Return [x, y] of the center of cell containing provided text 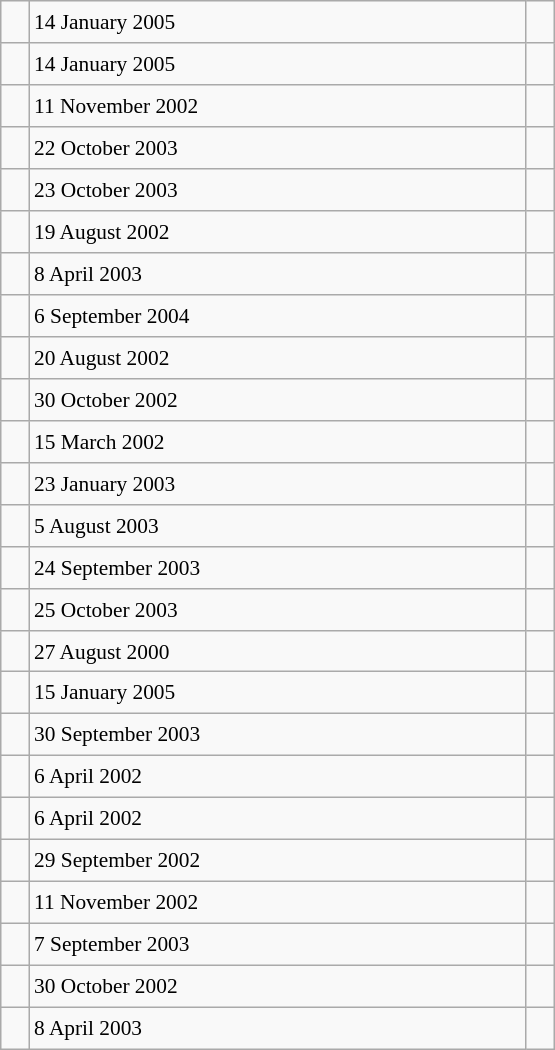
7 September 2003 [278, 945]
15 January 2005 [278, 693]
24 September 2003 [278, 567]
20 August 2002 [278, 358]
22 October 2003 [278, 148]
25 October 2003 [278, 609]
5 August 2003 [278, 525]
15 March 2002 [278, 441]
30 September 2003 [278, 735]
23 January 2003 [278, 483]
19 August 2002 [278, 232]
6 September 2004 [278, 316]
29 September 2002 [278, 861]
27 August 2000 [278, 651]
23 October 2003 [278, 190]
